Return the (x, y) coordinate for the center point of the cell that contains the specified text.  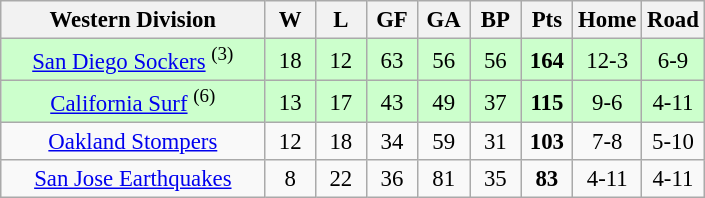
Oakland Stompers (133, 142)
L (342, 20)
63 (392, 60)
22 (342, 179)
W (290, 20)
Road (674, 20)
GF (392, 20)
37 (496, 102)
115 (547, 102)
9-6 (608, 102)
164 (547, 60)
83 (547, 179)
GA (444, 20)
31 (496, 142)
13 (290, 102)
5-10 (674, 142)
Home (608, 20)
12-3 (608, 60)
6-9 (674, 60)
7-8 (608, 142)
BP (496, 20)
San Diego Sockers (3) (133, 60)
49 (444, 102)
81 (444, 179)
34 (392, 142)
35 (496, 179)
43 (392, 102)
Western Division (133, 20)
103 (547, 142)
San Jose Earthquakes (133, 179)
59 (444, 142)
California Surf (6) (133, 102)
36 (392, 179)
8 (290, 179)
Pts (547, 20)
17 (342, 102)
